Output the (X, Y) coordinate of the center of the cell containing the given text.  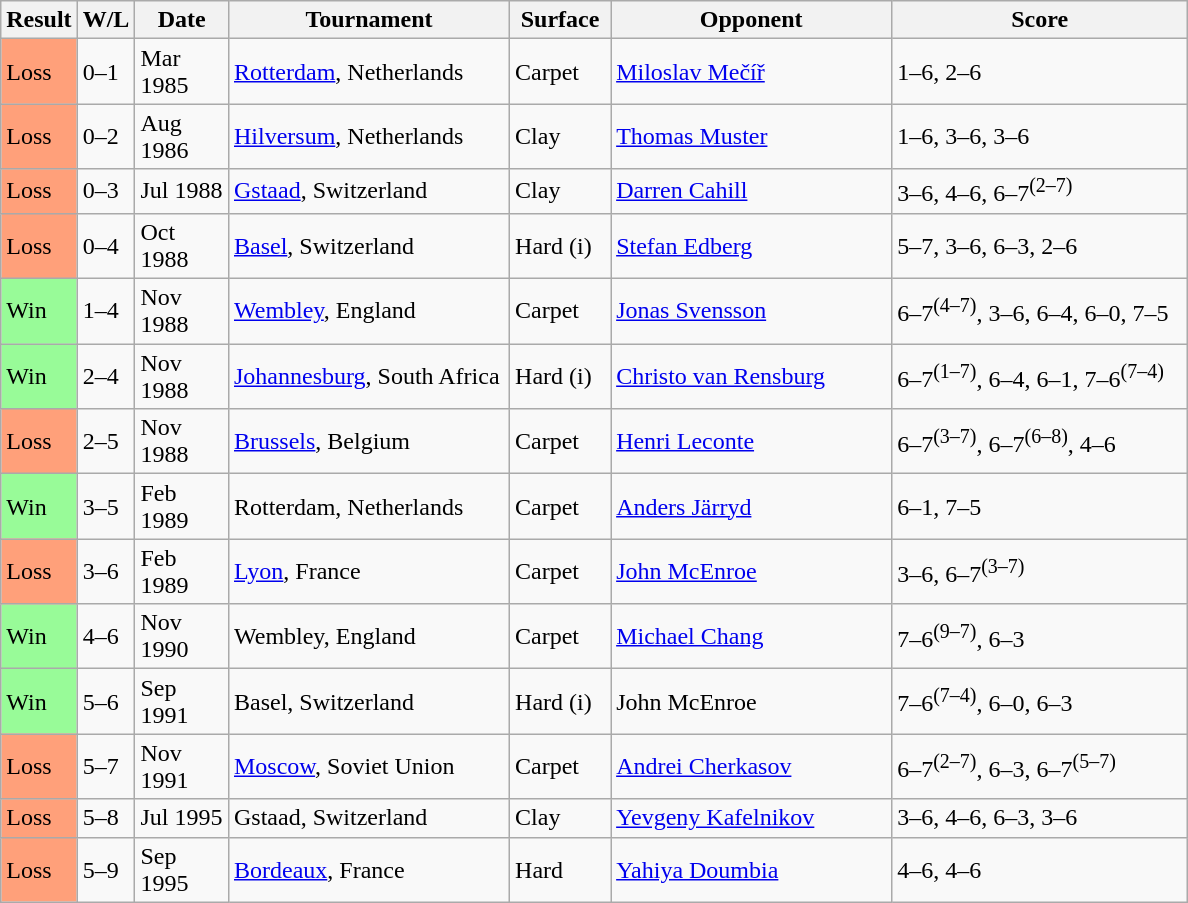
2–4 (106, 376)
3–6, 4–6, 6–3, 3–6 (1040, 818)
6–1, 7–5 (1040, 506)
Mar 1985 (182, 72)
Hard (560, 870)
Andrei Cherkasov (752, 766)
Jul 1995 (182, 818)
0–4 (106, 246)
1–4 (106, 312)
0–2 (106, 136)
1–6, 3–6, 3–6 (1040, 136)
W/L (106, 20)
0–1 (106, 72)
Darren Cahill (752, 192)
3–5 (106, 506)
3–6, 4–6, 6–7(2–7) (1040, 192)
Stefan Edberg (752, 246)
5–9 (106, 870)
5–6 (106, 702)
4–6 (106, 636)
5–7 (106, 766)
Tournament (368, 20)
Christo van Rensburg (752, 376)
Miloslav Mečíř (752, 72)
Sep 1991 (182, 702)
7–6(7–4), 6–0, 6–3 (1040, 702)
Opponent (752, 20)
6–7(3–7), 6–7(6–8), 4–6 (1040, 442)
6–7(1–7), 6–4, 6–1, 7–6(7–4) (1040, 376)
7–6(9–7), 6–3 (1040, 636)
2–5 (106, 442)
Oct 1988 (182, 246)
Jul 1988 (182, 192)
1–6, 2–6 (1040, 72)
Nov 1990 (182, 636)
Henri Leconte (752, 442)
3–6, 6–7(3–7) (1040, 572)
6–7(2–7), 6–3, 6–7(5–7) (1040, 766)
6–7(4–7), 3–6, 6–4, 6–0, 7–5 (1040, 312)
Score (1040, 20)
Jonas Svensson (752, 312)
Yahiya Doumbia (752, 870)
Brussels, Belgium (368, 442)
5–7, 3–6, 6–3, 2–6 (1040, 246)
Nov 1991 (182, 766)
Bordeaux, France (368, 870)
Result (39, 20)
Michael Chang (752, 636)
Surface (560, 20)
3–6 (106, 572)
Moscow, Soviet Union (368, 766)
4–6, 4–6 (1040, 870)
Thomas Muster (752, 136)
0–3 (106, 192)
Aug 1986 (182, 136)
Lyon, France (368, 572)
Sep 1995 (182, 870)
Johannesburg, South Africa (368, 376)
Hilversum, Netherlands (368, 136)
Date (182, 20)
Anders Järryd (752, 506)
5–8 (106, 818)
Yevgeny Kafelnikov (752, 818)
